Detect which cell encompasses the target text, then output its [X, Y] center coordinate. 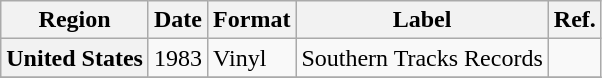
Format [252, 20]
Southern Tracks Records [422, 58]
Vinyl [252, 58]
United States [75, 58]
Label [422, 20]
Ref. [574, 20]
1983 [178, 58]
Date [178, 20]
Region [75, 20]
